Detect which cell encompasses the target text, then output its [X, Y] center coordinate. 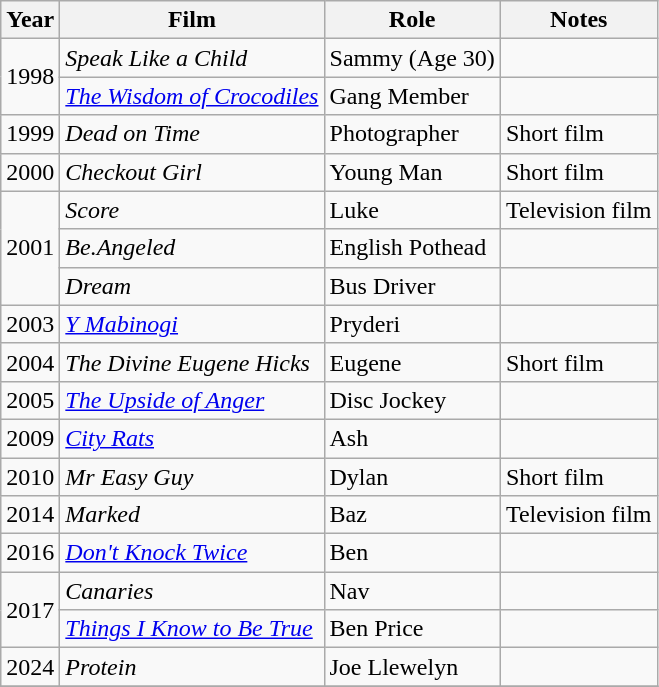
2010 [30, 477]
Ben [412, 553]
Disc Jockey [412, 400]
Canaries [192, 591]
Checkout Girl [192, 172]
1998 [30, 77]
Notes [578, 20]
Don't Knock Twice [192, 553]
English Pothead [412, 248]
2014 [30, 515]
The Wisdom of Crocodiles [192, 96]
Dream [192, 286]
Y Mabinogi [192, 324]
Sammy (Age 30) [412, 58]
Speak Like a Child [192, 58]
Pryderi [412, 324]
Year [30, 20]
Score [192, 210]
2016 [30, 553]
Young Man [412, 172]
Joe Llewelyn [412, 667]
The Upside of Anger [192, 400]
Luke [412, 210]
Baz [412, 515]
Gang Member [412, 96]
Dead on Time [192, 134]
Photographer [412, 134]
2017 [30, 610]
Film [192, 20]
City Rats [192, 438]
Be.Angeled [192, 248]
Ash [412, 438]
2004 [30, 362]
The Divine Eugene Hicks [192, 362]
Dylan [412, 477]
Things I Know to Be True [192, 629]
Eugene [412, 362]
Role [412, 20]
Ben Price [412, 629]
Protein [192, 667]
2001 [30, 248]
2000 [30, 172]
2005 [30, 400]
2024 [30, 667]
2009 [30, 438]
2003 [30, 324]
Marked [192, 515]
Bus Driver [412, 286]
1999 [30, 134]
Mr Easy Guy [192, 477]
Nav [412, 591]
